Identify which cell holds the provided text, then report its [x, y] central coordinate. 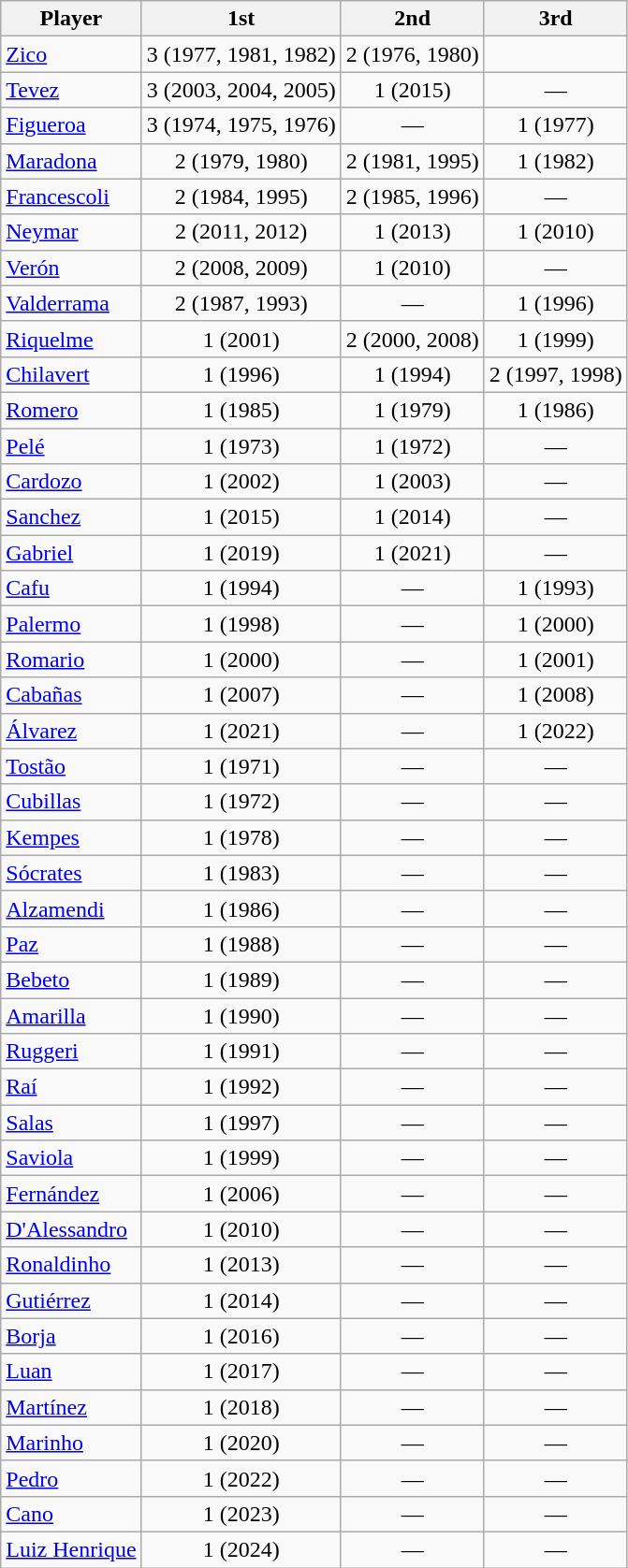
1 (2002) [241, 482]
Gabriel [71, 553]
Pelé [71, 446]
Salas [71, 1123]
Luiz Henrique [71, 1549]
1st [241, 19]
3 (1974, 1975, 1976) [241, 125]
Romero [71, 410]
Raí [71, 1087]
Zico [71, 54]
Neymar [71, 232]
1 (1973) [241, 446]
D'Alessandro [71, 1229]
2 (2000, 2008) [412, 339]
1 (1978) [241, 837]
Amarilla [71, 1015]
2 (2011, 2012) [241, 232]
Ronaldinho [71, 1265]
Riquelme [71, 339]
Valderrama [71, 303]
1 (1979) [412, 410]
1 (2017) [241, 1372]
Cubillas [71, 802]
Cano [71, 1514]
1 (1971) [241, 766]
3 (1977, 1981, 1982) [241, 54]
1 (2016) [241, 1336]
Figueroa [71, 125]
Player [71, 19]
Bebeto [71, 980]
1 (1998) [241, 624]
1 (1988) [241, 944]
1 (1991) [241, 1052]
1 (1985) [241, 410]
1 (1993) [556, 588]
2 (1979, 1980) [241, 161]
Maradona [71, 161]
1 (1992) [241, 1087]
1 (2023) [241, 1514]
Luan [71, 1372]
1 (1989) [241, 980]
1 (1977) [556, 125]
2 (1987, 1993) [241, 303]
1 (1990) [241, 1015]
Martínez [71, 1407]
Borja [71, 1336]
1 (1997) [241, 1123]
3 (2003, 2004, 2005) [241, 90]
Cabañas [71, 695]
Sócrates [71, 873]
1 (2003) [412, 482]
Alzamendi [71, 908]
Ruggeri [71, 1052]
1 (2006) [241, 1194]
Palermo [71, 624]
Pedro [71, 1478]
1 (1983) [241, 873]
3rd [556, 19]
Verón [71, 268]
1 (2024) [241, 1549]
1 (2019) [241, 553]
Kempes [71, 837]
1 (1982) [556, 161]
Álvarez [71, 731]
Paz [71, 944]
2 (1997, 1998) [556, 374]
1 (2008) [556, 695]
1 (2020) [241, 1443]
Chilavert [71, 374]
2 (1985, 1996) [412, 196]
Fernández [71, 1194]
Marinho [71, 1443]
2 (2008, 2009) [241, 268]
2 (1976, 1980) [412, 54]
Romario [71, 660]
2 (1984, 1995) [241, 196]
Sanchez [71, 517]
2 (1981, 1995) [412, 161]
Tostão [71, 766]
Cafu [71, 588]
Tevez [71, 90]
Francescoli [71, 196]
Gutiérrez [71, 1300]
2nd [412, 19]
Saviola [71, 1158]
Cardozo [71, 482]
1 (2018) [241, 1407]
1 (2007) [241, 695]
